Provide the (X, Y) coordinate of the cell's center where the given text is located.  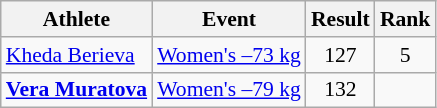
Result (340, 19)
Rank (406, 19)
Event (229, 19)
127 (340, 55)
132 (340, 90)
Athlete (76, 19)
Vera Muratova (76, 90)
Kheda Berieva (76, 55)
Women's –79 kg (229, 90)
5 (406, 55)
Women's –73 kg (229, 55)
